Pinpoint the cell where the given text exists, returning its (x, y) midpoint coordinate. 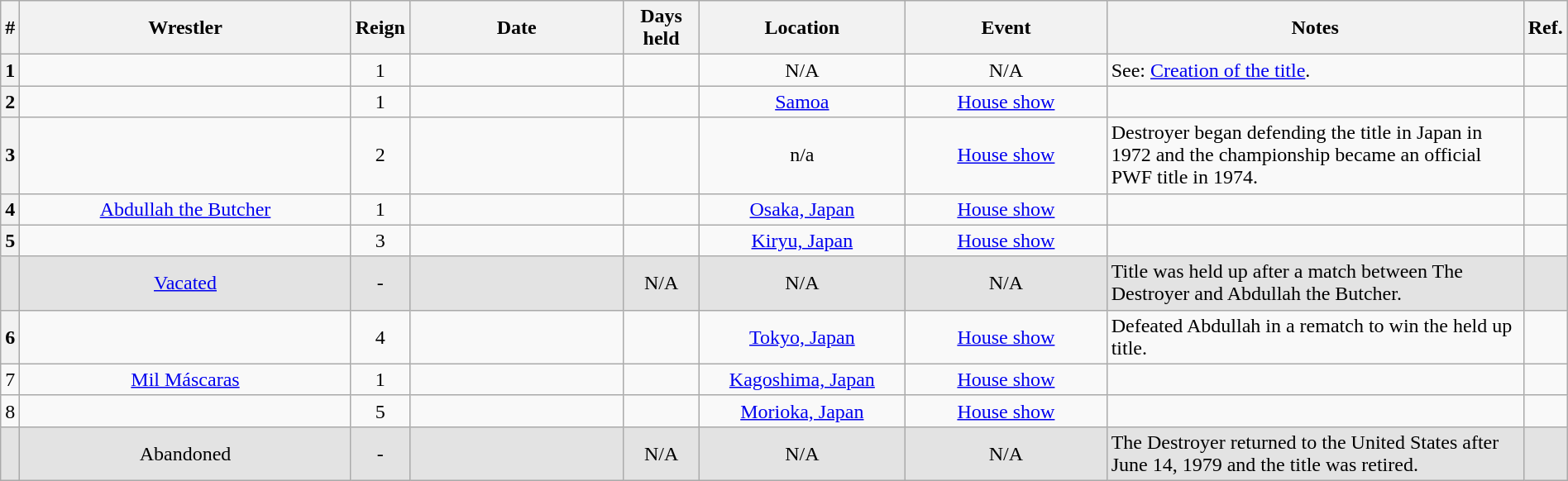
Notes (1315, 28)
Abdullah the Butcher (185, 209)
7 (10, 379)
Kiryu, Japan (802, 240)
Ref. (1545, 28)
Days held (662, 28)
Location (802, 28)
Samoa (802, 102)
# (10, 28)
8 (10, 411)
n/a (802, 155)
Destroyer began defending the title in Japan in 1972 and the championship became an official PWF title in 1974. (1315, 155)
Wrestler (185, 28)
Abandoned (185, 453)
Date (516, 28)
Osaka, Japan (802, 209)
Event (1006, 28)
Mil Máscaras (185, 379)
The Destroyer returned to the United States after June 14, 1979 and the title was retired. (1315, 453)
6 (10, 337)
Title was held up after a match between The Destroyer and Abdullah the Butcher. (1315, 283)
Kagoshima, Japan (802, 379)
See: Creation of the title. (1315, 70)
Morioka, Japan (802, 411)
Defeated Abdullah in a rematch to win the held up title. (1315, 337)
Reign (380, 28)
Vacated (185, 283)
Tokyo, Japan (802, 337)
